Find where the given text appears and provide that cell's center as (X, Y) coordinate. 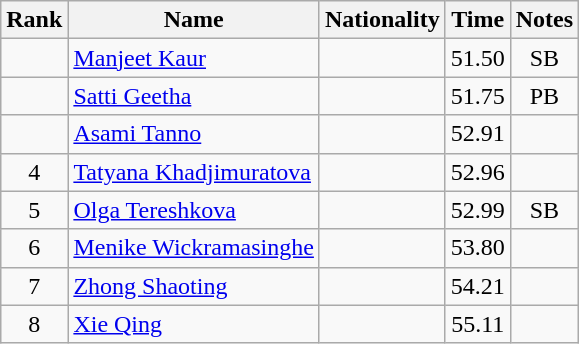
52.99 (478, 210)
53.80 (478, 248)
52.91 (478, 134)
Xie Qing (194, 324)
54.21 (478, 286)
4 (34, 172)
Nationality (382, 20)
5 (34, 210)
6 (34, 248)
Name (194, 20)
8 (34, 324)
Notes (544, 20)
PB (544, 96)
Satti Geetha (194, 96)
7 (34, 286)
Asami Tanno (194, 134)
Rank (34, 20)
Manjeet Kaur (194, 58)
Zhong Shaoting (194, 286)
52.96 (478, 172)
51.50 (478, 58)
Tatyana Khadjimuratova (194, 172)
Olga Tereshkova (194, 210)
Menike Wickramasinghe (194, 248)
Time (478, 20)
51.75 (478, 96)
55.11 (478, 324)
